Detect which cell encompasses the target text, then output its (X, Y) center coordinate. 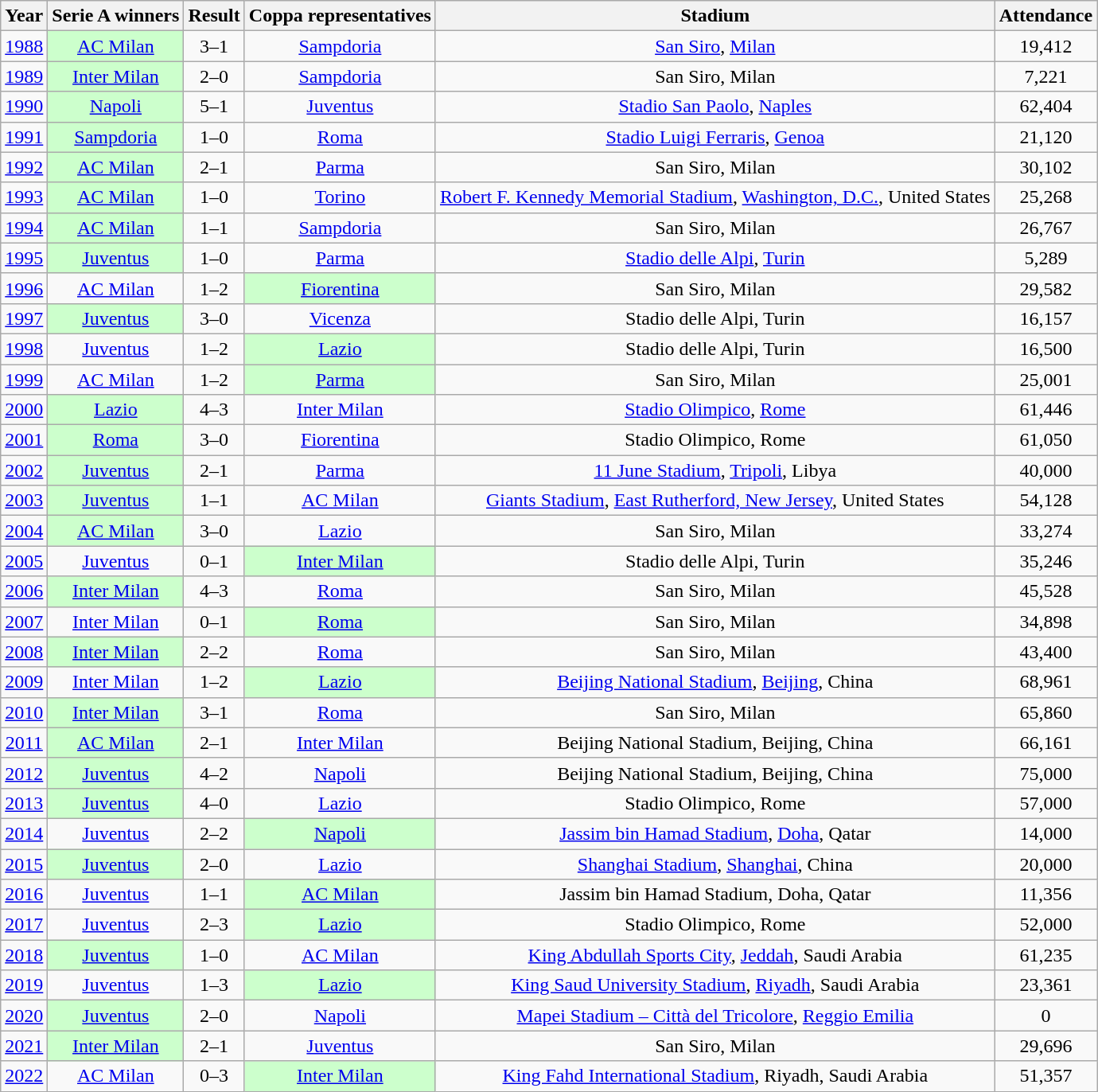
2000 (24, 410)
Coppa representatives (340, 16)
2014 (24, 833)
2018 (24, 955)
2012 (24, 773)
43,400 (1045, 652)
5,289 (1045, 258)
2020 (24, 1016)
2003 (24, 501)
5–1 (214, 107)
1992 (24, 167)
65,860 (1045, 712)
45,528 (1045, 591)
1995 (24, 258)
57,000 (1045, 803)
68,961 (1045, 682)
2002 (24, 470)
King Fahd International Stadium, Riyadh, Saudi Arabia (714, 1076)
King Saud University Stadium, Riyadh, Saudi Arabia (714, 985)
Attendance (1045, 16)
35,246 (1045, 561)
1988 (24, 46)
2021 (24, 1046)
1998 (24, 349)
1–3 (214, 985)
23,361 (1045, 985)
66,161 (1045, 743)
2019 (24, 985)
2001 (24, 440)
1996 (24, 288)
Torino (340, 197)
61,235 (1045, 955)
Stadio Luigi Ferraris, Genoa (714, 137)
25,268 (1045, 197)
30,102 (1045, 167)
Giants Stadium, East Rutherford, New Jersey, United States (714, 501)
2006 (24, 591)
2–3 (214, 925)
1999 (24, 380)
0 (1045, 1016)
16,157 (1045, 318)
2005 (24, 561)
19,412 (1045, 46)
34,898 (1045, 622)
Robert F. Kennedy Memorial Stadium, Washington, D.C., United States (714, 197)
75,000 (1045, 773)
26,767 (1045, 228)
1989 (24, 76)
1993 (24, 197)
Vicenza (340, 318)
20,000 (1045, 864)
29,696 (1045, 1046)
7,221 (1045, 76)
2009 (24, 682)
1991 (24, 137)
Year (24, 16)
2011 (24, 743)
16,500 (1045, 349)
4–2 (214, 773)
Stadio San Paolo, Naples (714, 107)
4–0 (214, 803)
62,404 (1045, 107)
Result (214, 16)
25,001 (1045, 380)
14,000 (1045, 833)
2015 (24, 864)
40,000 (1045, 470)
Serie A winners (116, 16)
1994 (24, 228)
11,356 (1045, 895)
11 June Stadium, Tripoli, Libya (714, 470)
51,357 (1045, 1076)
2013 (24, 803)
29,582 (1045, 288)
2010 (24, 712)
2004 (24, 531)
2008 (24, 652)
61,446 (1045, 410)
2022 (24, 1076)
54,128 (1045, 501)
21,120 (1045, 137)
52,000 (1045, 925)
Mapei Stadium – Città del Tricolore, Reggio Emilia (714, 1016)
Shanghai Stadium, Shanghai, China (714, 864)
2017 (24, 925)
33,274 (1045, 531)
King Abdullah Sports City, Jeddah, Saudi Arabia (714, 955)
1997 (24, 318)
0–3 (214, 1076)
61,050 (1045, 440)
2007 (24, 622)
2016 (24, 895)
Stadium (714, 16)
1990 (24, 107)
